Output the (x, y) coordinate of the center of the cell containing the given text.  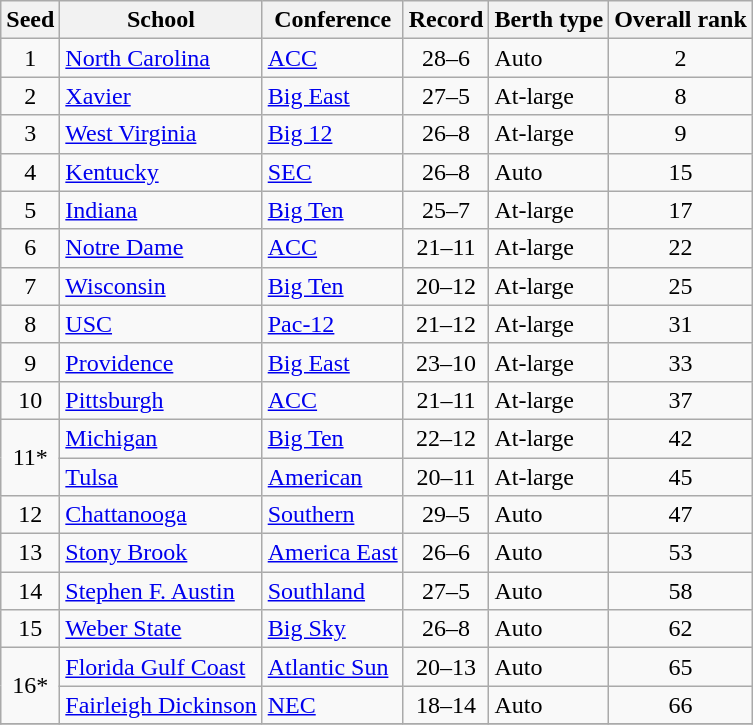
12 (30, 515)
7 (30, 286)
37 (681, 400)
65 (681, 667)
21–12 (446, 324)
13 (30, 553)
20–11 (446, 477)
Notre Dame (161, 248)
West Virginia (161, 134)
4 (30, 172)
33 (681, 362)
23–10 (446, 362)
28–6 (446, 58)
25 (681, 286)
American (332, 477)
Stony Brook (161, 553)
58 (681, 591)
1 (30, 58)
Seed (30, 20)
6 (30, 248)
Southland (332, 591)
31 (681, 324)
45 (681, 477)
Florida Gulf Coast (161, 667)
25–7 (446, 210)
Big 12 (332, 134)
USC (161, 324)
26–6 (446, 553)
SEC (332, 172)
47 (681, 515)
3 (30, 134)
Fairleigh Dickinson (161, 705)
11* (30, 457)
Berth type (549, 20)
Tulsa (161, 477)
NEC (332, 705)
Record (446, 20)
Pac-12 (332, 324)
22–12 (446, 438)
Indiana (161, 210)
20–13 (446, 667)
62 (681, 629)
Conference (332, 20)
School (161, 20)
Providence (161, 362)
America East (332, 553)
53 (681, 553)
29–5 (446, 515)
Xavier (161, 96)
North Carolina (161, 58)
22 (681, 248)
20–12 (446, 286)
66 (681, 705)
14 (30, 591)
Michigan (161, 438)
Atlantic Sun (332, 667)
Southern (332, 515)
5 (30, 210)
10 (30, 400)
16* (30, 686)
Pittsburgh (161, 400)
17 (681, 210)
Stephen F. Austin (161, 591)
Overall rank (681, 20)
18–14 (446, 705)
42 (681, 438)
Chattanooga (161, 515)
Big Sky (332, 629)
Weber State (161, 629)
Kentucky (161, 172)
Wisconsin (161, 286)
